Find where the given text appears and provide that cell's center as (X, Y) coordinate. 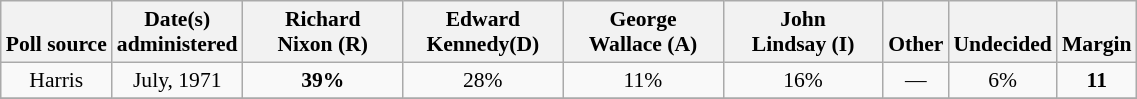
EdwardKennedy(D) (483, 32)
39% (323, 80)
16% (803, 80)
Poll source (56, 32)
Other (916, 32)
11 (1097, 80)
11% (643, 80)
Harris (56, 80)
Date(s)administered (178, 32)
GeorgeWallace (A) (643, 32)
Undecided (1002, 32)
July, 1971 (178, 80)
Margin (1097, 32)
28% (483, 80)
6% (1002, 80)
— (916, 80)
RichardNixon (R) (323, 32)
JohnLindsay (I) (803, 32)
